Search for the cell housing the specified text and yield its (X, Y) center coordinate. 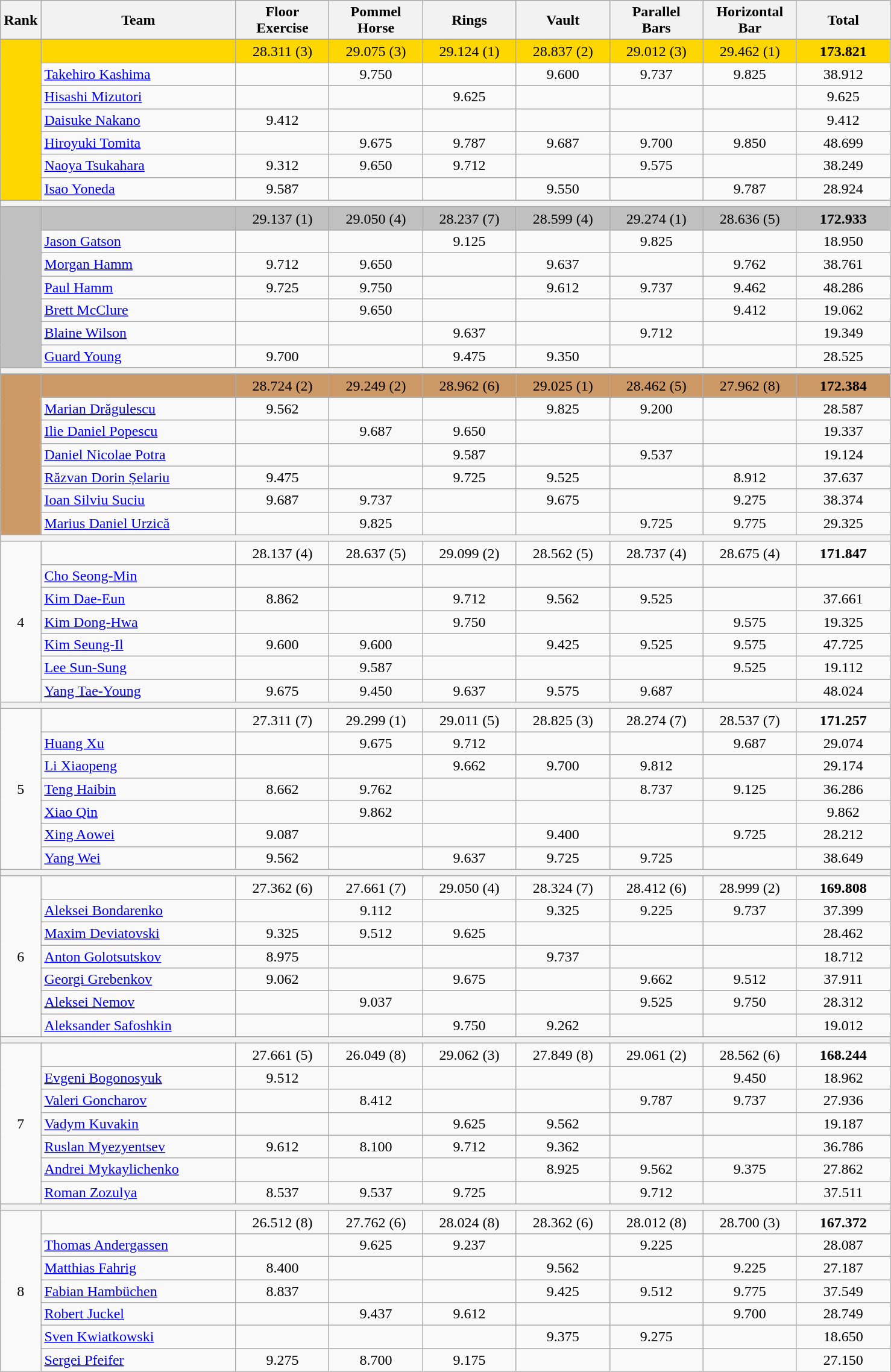
Sven Kwiatkowski (139, 1337)
29.299 (1) (376, 720)
37.911 (843, 980)
28.599 (4) (563, 218)
8 (20, 1291)
Valeri Goncharov (139, 1101)
Marius Daniel Urzică (139, 523)
37.549 (843, 1291)
28.324 (7) (563, 887)
29.137 (1) (282, 218)
36.786 (843, 1147)
Roman Zozulya (139, 1192)
8.912 (750, 477)
Paul Hamm (139, 288)
ParallelBars (656, 20)
26.512 (8) (282, 1222)
19.325 (843, 621)
9.237 (469, 1245)
Robert Juckel (139, 1314)
9.262 (563, 1025)
27.661 (7) (376, 887)
Marian Drăgulescu (139, 409)
28.837 (2) (563, 51)
28.562 (5) (563, 553)
Total (843, 20)
9.362 (563, 1147)
Morgan Hamm (139, 264)
28.924 (843, 189)
Xiao Qin (139, 812)
48.699 (843, 143)
Xing Aowei (139, 835)
37.637 (843, 477)
Teng Haibin (139, 789)
27.661 (5) (282, 1055)
Aleksei Nemov (139, 1002)
171.257 (843, 720)
Ioan Silviu Suciu (139, 500)
28.700 (3) (750, 1222)
Ilie Daniel Popescu (139, 432)
Vault (563, 20)
Lee Sun-Sung (139, 668)
Evgeni Bogonosyuk (139, 1078)
Kim Dae-Eun (139, 599)
9.350 (563, 356)
18.950 (843, 241)
9.037 (376, 1002)
Huang Xu (139, 743)
28.312 (843, 1002)
PommelHorse (376, 20)
Fabian Hambüchen (139, 1291)
Kim Dong-Hwa (139, 621)
8.537 (282, 1192)
26.049 (8) (376, 1055)
37.399 (843, 910)
Sergei Pfeifer (139, 1360)
Brett McClure (139, 310)
28.637 (5) (376, 553)
38.649 (843, 858)
28.999 (2) (750, 887)
28.737 (4) (656, 553)
29.074 (843, 743)
29.174 (843, 766)
Takehiro Kashima (139, 74)
27.362 (6) (282, 887)
28.012 (8) (656, 1222)
19.337 (843, 432)
8.837 (282, 1291)
28.412 (6) (656, 887)
Anton Golotsutskov (139, 957)
6 (20, 956)
29.274 (1) (656, 218)
28.537 (7) (750, 720)
Georgi Grebenkov (139, 980)
29.249 (2) (376, 386)
Rings (469, 20)
9.850 (750, 143)
9.087 (282, 835)
Hisashi Mizutori (139, 97)
27.936 (843, 1101)
Yang Wei (139, 858)
28.024 (8) (469, 1222)
Thomas Andergassen (139, 1245)
38.912 (843, 74)
28.562 (6) (750, 1055)
9.437 (376, 1314)
8.862 (282, 599)
28.749 (843, 1314)
29.025 (1) (563, 386)
8.100 (376, 1147)
19.187 (843, 1124)
18.962 (843, 1078)
Matthias Fahrig (139, 1268)
Maxim Deviatovski (139, 933)
Team (139, 20)
9.200 (656, 409)
7 (20, 1124)
172.384 (843, 386)
Isao Yoneda (139, 189)
29.011 (5) (469, 720)
29.124 (1) (469, 51)
28.825 (3) (563, 720)
38.249 (843, 166)
28.675 (4) (750, 553)
9.062 (282, 980)
29.075 (3) (376, 51)
28.724 (2) (282, 386)
28.525 (843, 356)
37.661 (843, 599)
8.662 (282, 789)
29.462 (1) (750, 51)
28.587 (843, 409)
Hiroyuki Tomita (139, 143)
48.286 (843, 288)
FloorExercise (282, 20)
5 (20, 789)
29.099 (2) (469, 553)
8.700 (376, 1360)
28.212 (843, 835)
9.462 (750, 288)
27.311 (7) (282, 720)
18.650 (843, 1337)
37.511 (843, 1192)
28.362 (6) (563, 1222)
9.175 (469, 1360)
28.311 (3) (282, 51)
27.762 (6) (376, 1222)
Guard Young (139, 356)
Rank (20, 20)
19.012 (843, 1025)
HorizontalBar (750, 20)
Aleksei Bondarenko (139, 910)
Daniel Nicolae Potra (139, 455)
9.812 (656, 766)
19.112 (843, 668)
8.975 (282, 957)
172.933 (843, 218)
48.024 (843, 691)
29.061 (2) (656, 1055)
36.286 (843, 789)
19.124 (843, 455)
8.412 (376, 1101)
167.372 (843, 1222)
29.325 (843, 523)
9.550 (563, 189)
28.636 (5) (750, 218)
27.150 (843, 1360)
Vadym Kuvakin (139, 1124)
27.187 (843, 1268)
Aleksander Safoshkin (139, 1025)
38.374 (843, 500)
Naoya Tsukahara (139, 166)
Daisuke Nakano (139, 120)
Blaine Wilson (139, 333)
28.462 (5) (656, 386)
28.462 (843, 933)
Răzvan Dorin Șelariu (139, 477)
Andrei Mykaylichenko (139, 1169)
19.349 (843, 333)
Li Xiaopeng (139, 766)
Ruslan Myezyentsev (139, 1147)
29.012 (3) (656, 51)
173.821 (843, 51)
19.062 (843, 310)
28.962 (6) (469, 386)
28.237 (7) (469, 218)
47.725 (843, 645)
9.312 (282, 166)
169.808 (843, 887)
38.761 (843, 264)
27.862 (843, 1169)
28.087 (843, 1245)
4 (20, 621)
8.925 (563, 1169)
28.137 (4) (282, 553)
27.849 (8) (563, 1055)
27.962 (8) (750, 386)
171.847 (843, 553)
Kim Seung-Il (139, 645)
8.737 (656, 789)
9.112 (376, 910)
Cho Seong-Min (139, 576)
168.244 (843, 1055)
9.400 (563, 835)
Yang Tae-Young (139, 691)
18.712 (843, 957)
Jason Gatson (139, 241)
29.062 (3) (469, 1055)
8.400 (282, 1268)
28.274 (7) (656, 720)
